Search for the cell housing the specified text and yield its [X, Y] center coordinate. 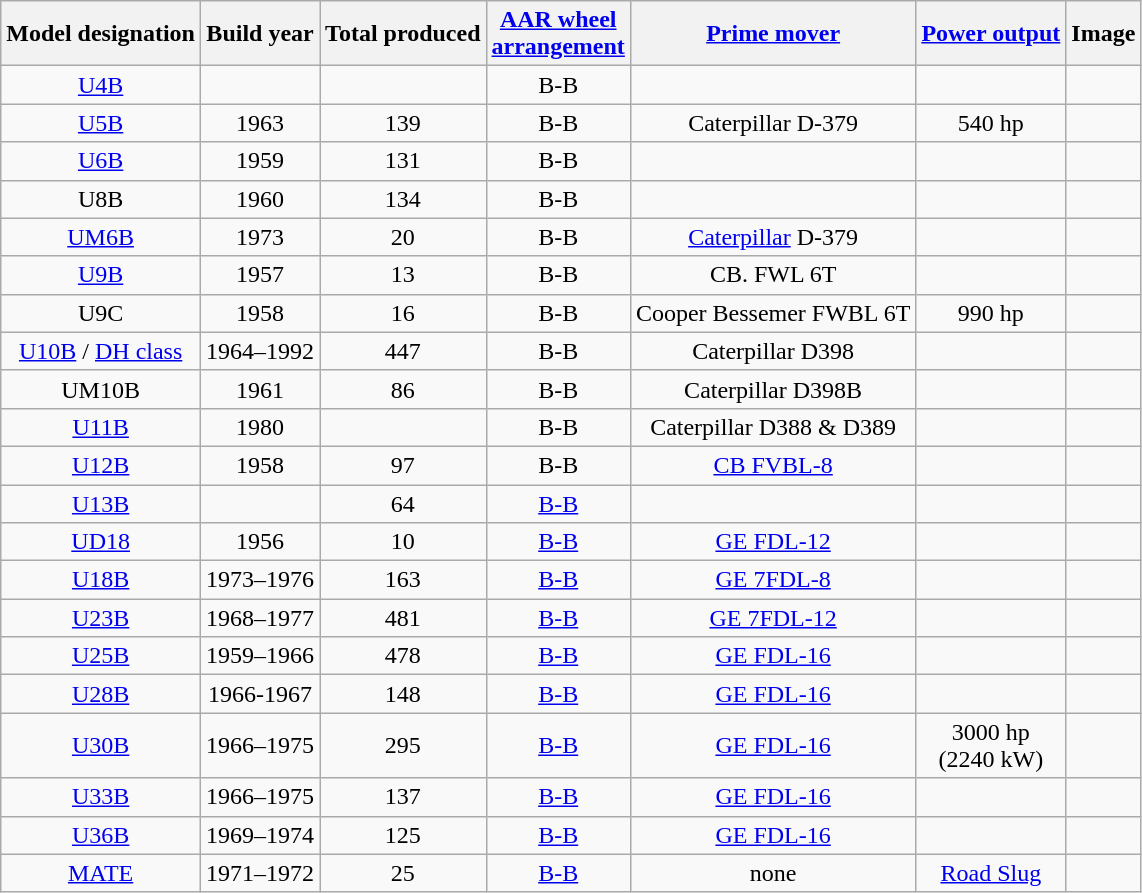
UM6B [101, 237]
U8B [101, 199]
Build year [260, 34]
Image [1104, 34]
131 [403, 161]
UD18 [101, 542]
163 [403, 580]
MATE [101, 873]
CB FVBL-8 [772, 465]
1968–1977 [260, 618]
25 [403, 873]
GE FDL-12 [772, 542]
CB. FWL 6T [772, 275]
1963 [260, 123]
1973 [260, 237]
1960 [260, 199]
AAR wheelarrangement [558, 34]
64 [403, 503]
1969–1974 [260, 835]
U25B [101, 656]
1980 [260, 427]
125 [403, 835]
137 [403, 797]
86 [403, 389]
1971–1972 [260, 873]
10 [403, 542]
U10B / DH class [101, 351]
Cooper Bessemer FWBL 6T [772, 313]
1959–1966 [260, 656]
478 [403, 656]
U36B [101, 835]
U28B [101, 694]
Total produced [403, 34]
U9C [101, 313]
UM10B [101, 389]
U6B [101, 161]
148 [403, 694]
U23B [101, 618]
134 [403, 199]
16 [403, 313]
U13B [101, 503]
Caterpillar D388 & D389 [772, 427]
GE 7FDL-12 [772, 618]
Road Slug [991, 873]
U4B [101, 85]
447 [403, 351]
13 [403, 275]
Prime mover [772, 34]
97 [403, 465]
Caterpillar D398B [772, 389]
U18B [101, 580]
Caterpillar D398 [772, 351]
295 [403, 746]
U33B [101, 797]
540 hp [991, 123]
none [772, 873]
U11B [101, 427]
Model designation [101, 34]
Power output [991, 34]
1959 [260, 161]
1957 [260, 275]
20 [403, 237]
1966-1967 [260, 694]
1961 [260, 389]
1956 [260, 542]
1964–1992 [260, 351]
1973–1976 [260, 580]
139 [403, 123]
U9B [101, 275]
U5B [101, 123]
990 hp [991, 313]
U30B [101, 746]
3000 hp (2240 kW) [991, 746]
481 [403, 618]
GE 7FDL-8 [772, 580]
U12B [101, 465]
